Return the (X, Y) coordinate for the center point of the cell that contains the specified text.  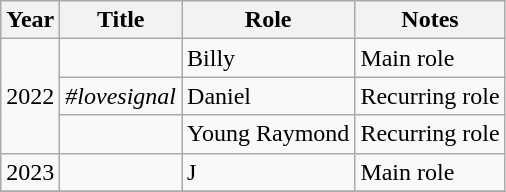
2023 (30, 172)
Title (121, 20)
Role (268, 20)
Young Raymond (268, 134)
Billy (268, 58)
Year (30, 20)
#lovesignal (121, 96)
Daniel (268, 96)
2022 (30, 96)
J (268, 172)
Notes (430, 20)
